For the text-containing cell, return its midpoint in [X, Y] coordinate format. 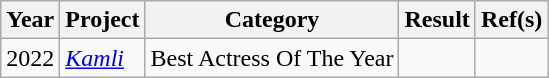
Kamli [102, 58]
Year [30, 20]
Category [272, 20]
2022 [30, 58]
Ref(s) [511, 20]
Result [437, 20]
Best Actress Of The Year [272, 58]
Project [102, 20]
